Identify which cell holds the provided text, then report its (x, y) central coordinate. 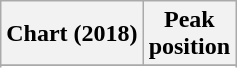
Peakposition (189, 34)
Chart (2018) (72, 34)
